Determine the [x, y] coordinate at the center of the cell enclosing the given text.  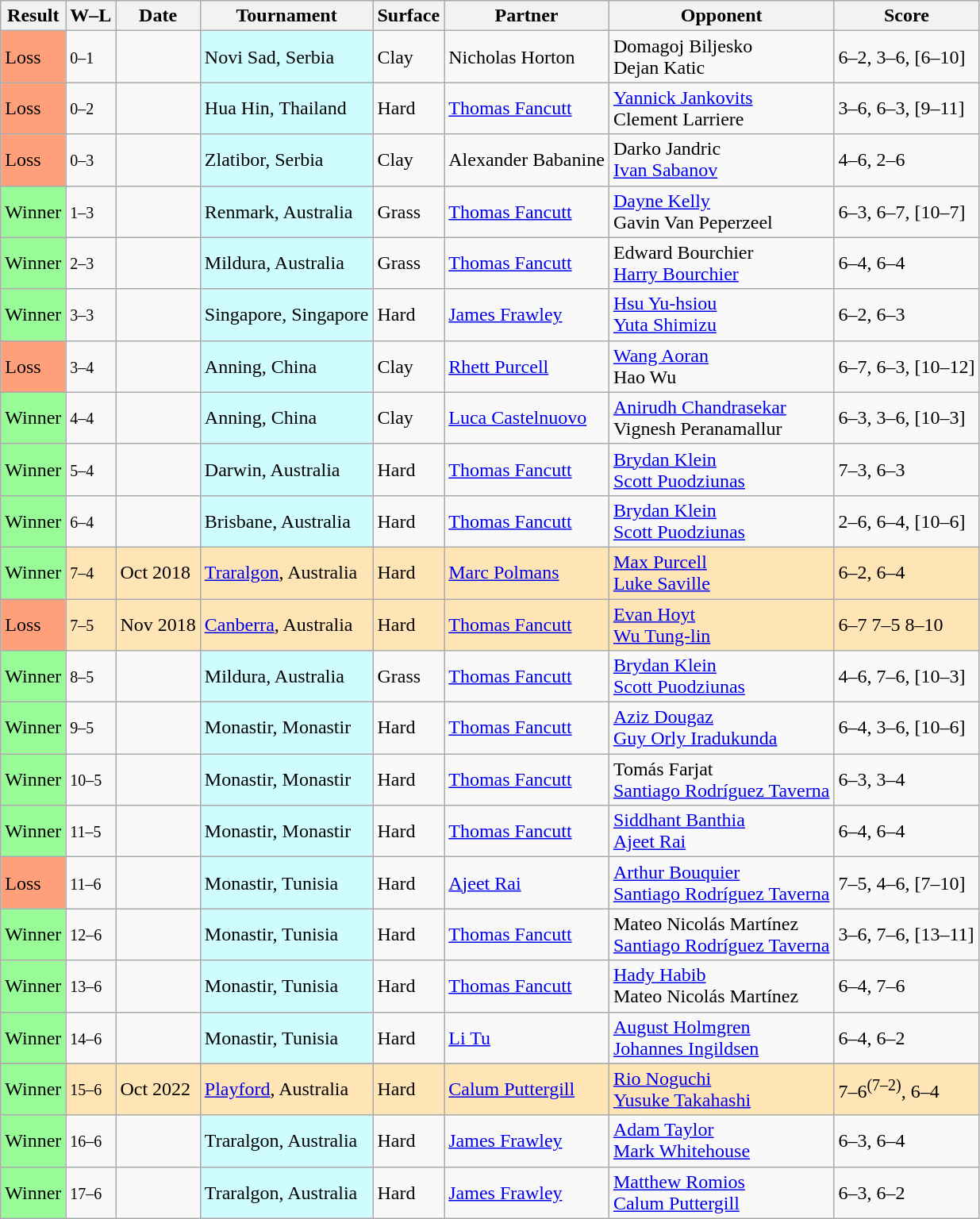
6–3, 6–4 [906, 1141]
6–4, 7–6 [906, 986]
6–7, 6–3, [10–12] [906, 367]
Ajeet Rai [527, 883]
7–3, 6–3 [906, 470]
7–5 [90, 624]
Result [33, 16]
0–2 [90, 108]
Yannick Jankovits Clement Larriere [721, 108]
Matthew Romios Calum Puttergill [721, 1192]
Oct 2022 [158, 1089]
8–5 [90, 676]
Partner [527, 16]
Wang Aoran Hao Wu [721, 367]
7–4 [90, 573]
Renmark, Australia [286, 211]
10–5 [90, 779]
3–4 [90, 367]
3–6, 7–6, [13–11] [906, 935]
Arthur Bouquier Santiago Rodríguez Taverna [721, 883]
3–6, 6–3, [9–11] [906, 108]
Zlatibor, Serbia [286, 160]
Darko Jandric Ivan Sabanov [721, 160]
Rhett Purcell [527, 367]
7–6(7–2), 6–4 [906, 1089]
W–L [90, 16]
Score [906, 16]
6–4 [90, 521]
Tournament [286, 16]
Max Purcell Luke Saville [721, 573]
Hsu Yu-hsiou Yuta Shimizu [721, 314]
9–5 [90, 729]
Opponent [721, 16]
Calum Puttergill [527, 1089]
Siddhant Banthia Ajeet Rai [721, 832]
Domagoj Biljesko Dejan Katic [721, 57]
16–6 [90, 1141]
August Holmgren Johannes Ingildsen [721, 1038]
Hady Habib Mateo Nicolás Martínez [721, 986]
7–5, 4–6, [7–10] [906, 883]
Adam Taylor Mark Whitehouse [721, 1141]
1–3 [90, 211]
14–6 [90, 1038]
17–6 [90, 1192]
3–3 [90, 314]
Darwin, Australia [286, 470]
15–6 [90, 1089]
4–6, 7–6, [10–3] [906, 676]
Date [158, 16]
Brisbane, Australia [286, 521]
6–2, 6–4 [906, 573]
Nov 2018 [158, 624]
2–3 [90, 263]
Aziz Dougaz Guy Orly Iradukunda [721, 729]
Li Tu [527, 1038]
Marc Polmans [527, 573]
Evan Hoyt Wu Tung-lin [721, 624]
6–4, 3–6, [10–6] [906, 729]
Hua Hin, Thailand [286, 108]
6–2, 6–3 [906, 314]
4–6, 2–6 [906, 160]
0–1 [90, 57]
6–3, 3–4 [906, 779]
6–2, 3–6, [6–10] [906, 57]
Oct 2018 [158, 573]
4–4 [90, 417]
Tomás Farjat Santiago Rodríguez Taverna [721, 779]
Rio Noguchi Yusuke Takahashi [721, 1089]
6–7 7–5 8–10 [906, 624]
Mateo Nicolás Martínez Santiago Rodríguez Taverna [721, 935]
Canberra, Australia [286, 624]
Surface [409, 16]
Luca Castelnuovo [527, 417]
0–3 [90, 160]
6–3, 6–7, [10–7] [906, 211]
Anirudh Chandrasekar Vignesh Peranamallur [721, 417]
2–6, 6–4, [10–6] [906, 521]
13–6 [90, 986]
Nicholas Horton [527, 57]
Edward Bourchier Harry Bourchier [721, 263]
Singapore, Singapore [286, 314]
Alexander Babanine [527, 160]
Playford, Australia [286, 1089]
11–5 [90, 832]
6–3, 3–6, [10–3] [906, 417]
6–3, 6–2 [906, 1192]
5–4 [90, 470]
6–4, 6–2 [906, 1038]
12–6 [90, 935]
Novi Sad, Serbia [286, 57]
Dayne Kelly Gavin Van Peperzeel [721, 211]
11–6 [90, 883]
